For the text-containing cell, return its midpoint in [X, Y] coordinate format. 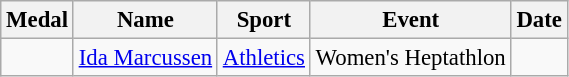
Women's Heptathlon [410, 58]
Date [539, 20]
Event [410, 20]
Athletics [264, 58]
Ida Marcussen [145, 58]
Medal [38, 20]
Name [145, 20]
Sport [264, 20]
